Extract the (x, y) coordinate from the center of the cell holding the provided text.  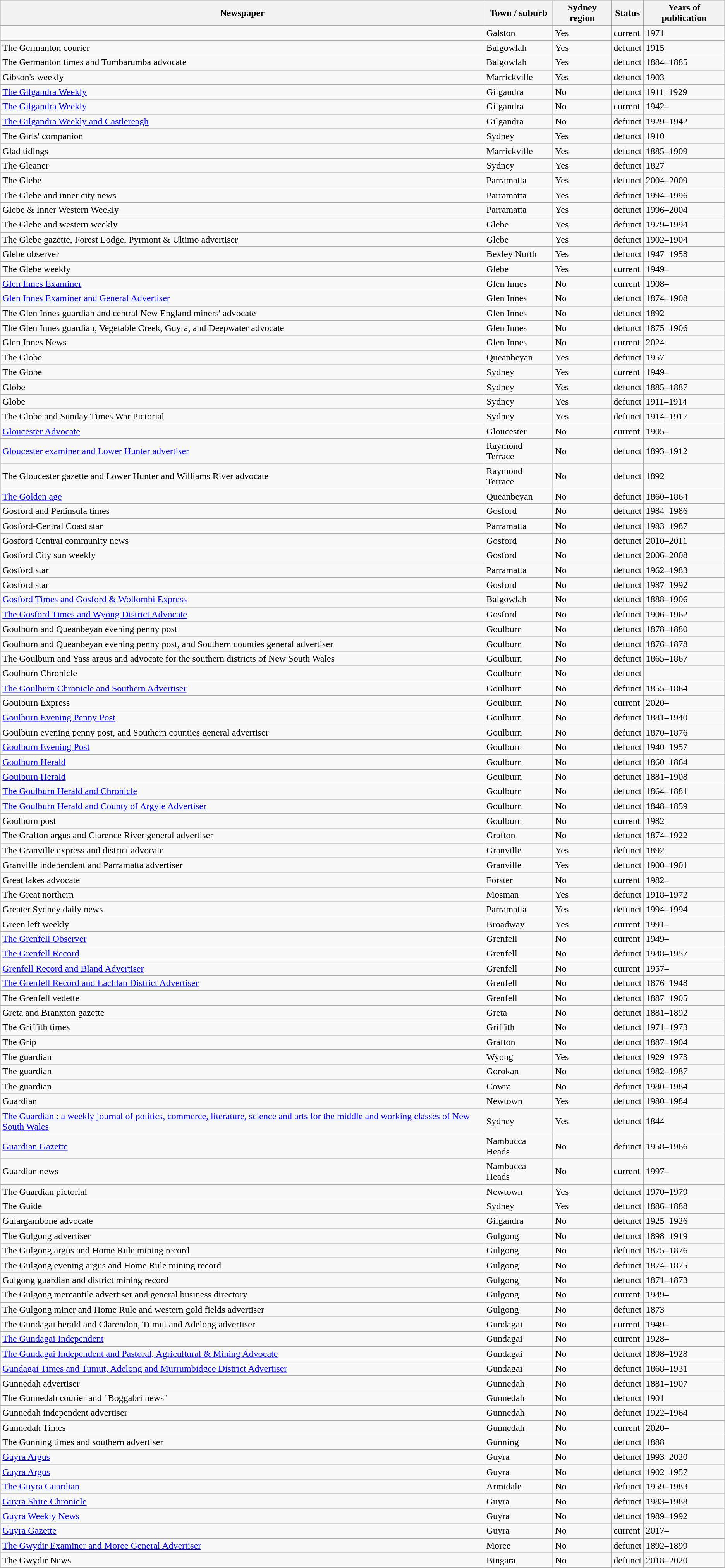
Gloucester examiner and Lower Hunter advertiser (242, 451)
1959–1983 (684, 1487)
The Gwydir News (242, 1560)
The Gulgong advertiser (242, 1236)
1827 (684, 165)
1957– (684, 968)
1957 (684, 357)
Goulburn and Queanbeyan evening penny post, and Southern counties general advertiser (242, 644)
2010–2011 (684, 541)
The Gulgong evening argus and Home Rule mining record (242, 1265)
Guardian Gazette (242, 1146)
The Globe and Sunday Times War Pictorial (242, 416)
1908– (684, 284)
1881–1908 (684, 777)
The Gloucester gazette and Lower Hunter and Williams River advocate (242, 477)
2024- (684, 343)
Glad tidings (242, 151)
1901 (684, 1398)
The Glen Innes guardian and central New England miners' advocate (242, 313)
The Goulburn Chronicle and Southern Advertiser (242, 688)
1971– (684, 33)
The Guardian : a weekly journal of politics, commerce, literature, science and arts for the middle and working classes of New South Wales (242, 1121)
Gibson's weekly (242, 77)
The Grenfell vedette (242, 998)
1902–1904 (684, 240)
Gloucester (519, 431)
1874–1908 (684, 298)
Greta (519, 1013)
Goulburn Evening Post (242, 747)
Guyra Weekly News (242, 1516)
The Girls' companion (242, 136)
1887–1905 (684, 998)
1996–2004 (684, 210)
Sydney region (582, 13)
Greater Sydney daily news (242, 909)
1864–1881 (684, 791)
Gosford-Central Coast star (242, 526)
Gosford and Peninsula times (242, 511)
1906–1962 (684, 614)
Gorokan (519, 1072)
1918–1972 (684, 894)
The Goulburn Herald and Chronicle (242, 791)
Green left weekly (242, 924)
Goulburn Evening Penny Post (242, 718)
1886–1888 (684, 1206)
1994–1996 (684, 195)
1915 (684, 48)
The Grip (242, 1042)
Gulargambone advocate (242, 1221)
1911–1929 (684, 92)
Goulburn Express (242, 703)
Mosman (519, 894)
1991– (684, 924)
The Gulgong miner and Home Rule and western gold fields advertiser (242, 1310)
1873 (684, 1310)
The Gulgong argus and Home Rule mining record (242, 1251)
1871–1873 (684, 1280)
1844 (684, 1121)
Goulburn and Queanbeyan evening penny post (242, 629)
Gosford Times and Gosford & Wollombi Express (242, 600)
1881–1940 (684, 718)
Town / suburb (519, 13)
1876–1878 (684, 644)
1947–1958 (684, 254)
Newspaper (242, 13)
Goulburn Chronicle (242, 673)
Gunnedah advertiser (242, 1383)
Broadway (519, 924)
1958–1966 (684, 1146)
Cowra (519, 1086)
1989–1992 (684, 1516)
1900–1901 (684, 865)
1987–1992 (684, 585)
1983–1988 (684, 1501)
Glebe & Inner Western Weekly (242, 210)
1942– (684, 107)
Gloucester Advocate (242, 431)
The Grenfell Record (242, 954)
The Grenfell Observer (242, 939)
1902–1957 (684, 1472)
The Glebe weekly (242, 269)
1982–1987 (684, 1072)
Gunning (519, 1442)
The Grafton argus and Clarence River general advertiser (242, 836)
1979–1994 (684, 225)
1905– (684, 431)
The Grenfell Record and Lachlan District Advertiser (242, 983)
1875–1906 (684, 328)
The Germanton times and Tumbarumba advocate (242, 62)
The Gundagai herald and Clarendon, Tumut and Adelong advertiser (242, 1324)
1962–1983 (684, 570)
1940–1957 (684, 747)
Guardian news (242, 1171)
Armidale (519, 1487)
1874–1922 (684, 836)
1892–1899 (684, 1546)
Gunnedah independent advertiser (242, 1413)
Glebe observer (242, 254)
1929–1973 (684, 1057)
The Great northern (242, 894)
The Glebe and inner city news (242, 195)
1925–1926 (684, 1221)
1983–1987 (684, 526)
1971–1973 (684, 1027)
Grenfell Record and Bland Advertiser (242, 968)
1984–1986 (684, 511)
The Gunnedah courier and "Boggabri news" (242, 1398)
The Guyra Guardian (242, 1487)
1888 (684, 1442)
Gosford City sun weekly (242, 555)
The Gleaner (242, 165)
Bingara (519, 1560)
The Guardian pictorial (242, 1192)
1898–1928 (684, 1354)
Glen Innes News (242, 343)
2017– (684, 1531)
Goulburn evening penny post, and Southern counties general advertiser (242, 732)
Galston (519, 33)
1855–1864 (684, 688)
Guyra Shire Chronicle (242, 1501)
Guardian (242, 1101)
Great lakes advocate (242, 880)
The Gunning times and southern advertiser (242, 1442)
The Granville express and district advocate (242, 850)
2018–2020 (684, 1560)
The Glebe gazette, Forest Lodge, Pyrmont & Ultimo advertiser (242, 240)
Glen Innes Examiner and General Advertiser (242, 298)
Griffith (519, 1027)
The Glebe and western weekly (242, 225)
Gunnedah Times (242, 1427)
1993–2020 (684, 1457)
1870–1876 (684, 732)
The Gilgandra Weekly and Castlereagh (242, 121)
Gosford Central community news (242, 541)
The Golden age (242, 496)
1881–1892 (684, 1013)
1848–1859 (684, 806)
1970–1979 (684, 1192)
1888–1906 (684, 600)
1885–1887 (684, 387)
1929–1942 (684, 121)
1910 (684, 136)
1911–1914 (684, 401)
Greta and Branxton gazette (242, 1013)
The Griffith times (242, 1027)
Gulgong guardian and district mining record (242, 1280)
Status (627, 13)
The Glen Innes guardian, Vegetable Creek, Guyra, and Deepwater advocate (242, 328)
1885–1909 (684, 151)
1881–1907 (684, 1383)
Glen Innes Examiner (242, 284)
The Germanton courier (242, 48)
1865–1867 (684, 658)
2004–2009 (684, 180)
1898–1919 (684, 1236)
1922–1964 (684, 1413)
Forster (519, 880)
The Goulburn and Yass argus and advocate for the southern districts of New South Wales (242, 658)
1868–1931 (684, 1368)
1928– (684, 1339)
The Gundagai Independent and Pastoral, Agricultural & Mining Advocate (242, 1354)
1914–1917 (684, 416)
The Guide (242, 1206)
1893–1912 (684, 451)
1876–1948 (684, 983)
The Gosford Times and Wyong District Advocate (242, 614)
The Goulburn Herald and County of Argyle Advertiser (242, 806)
1878–1880 (684, 629)
1948–1957 (684, 954)
The Glebe (242, 180)
The Gwydir Examiner and Moree General Advertiser (242, 1546)
Years of publication (684, 13)
1994–1994 (684, 909)
Gundagai Times and Tumut, Adelong and Murrumbidgee District Advertiser (242, 1368)
1997– (684, 1171)
1875–1876 (684, 1251)
Granville independent and Parramatta advertiser (242, 865)
Moree (519, 1546)
1887–1904 (684, 1042)
Wyong (519, 1057)
Bexley North (519, 254)
1884–1885 (684, 62)
The Gulgong mercantile advertiser and general business directory (242, 1295)
1903 (684, 77)
Guyra Gazette (242, 1531)
The Gundagai Independent (242, 1339)
1874–1875 (684, 1265)
Goulburn post (242, 821)
2006–2008 (684, 555)
